Detect which cell encompasses the target text, then output its (X, Y) center coordinate. 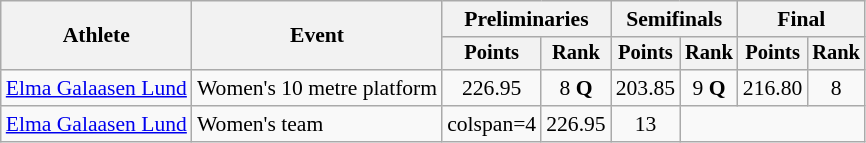
Semifinals (674, 19)
8 (836, 88)
Final (802, 19)
216.80 (772, 88)
Event (317, 36)
Women's 10 metre platform (317, 88)
Athlete (96, 36)
colspan=4 (492, 124)
Preliminaries (526, 19)
8 Q (576, 88)
Women's team (317, 124)
13 (646, 124)
9 Q (709, 88)
203.85 (646, 88)
